Detect which cell encompasses the target text, then output its [x, y] center coordinate. 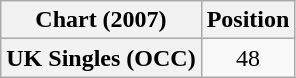
UK Singles (OCC) [101, 58]
Position [248, 20]
48 [248, 58]
Chart (2007) [101, 20]
